For the text-containing cell, return its midpoint in (x, y) coordinate format. 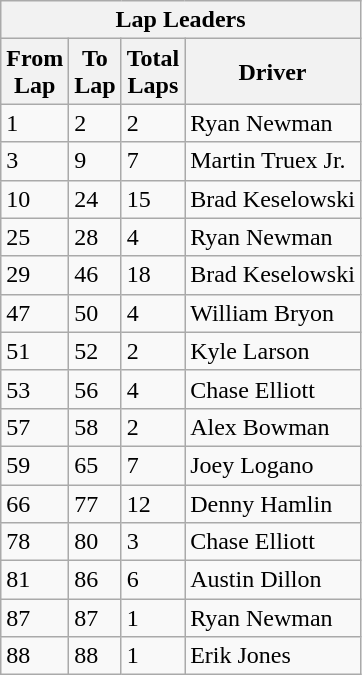
65 (95, 465)
Kyle Larson (273, 351)
ToLap (95, 72)
50 (95, 313)
52 (95, 351)
28 (95, 237)
59 (35, 465)
Lap Leaders (181, 20)
Austin Dillon (273, 580)
86 (95, 580)
53 (35, 389)
6 (153, 580)
Joey Logano (273, 465)
46 (95, 275)
66 (35, 503)
47 (35, 313)
Driver (273, 72)
Martin Truex Jr. (273, 161)
Erik Jones (273, 656)
78 (35, 542)
81 (35, 580)
Alex Bowman (273, 427)
25 (35, 237)
58 (95, 427)
57 (35, 427)
TotalLaps (153, 72)
29 (35, 275)
51 (35, 351)
80 (95, 542)
FromLap (35, 72)
56 (95, 389)
10 (35, 199)
Denny Hamlin (273, 503)
77 (95, 503)
12 (153, 503)
18 (153, 275)
William Bryon (273, 313)
9 (95, 161)
24 (95, 199)
15 (153, 199)
